Find where the given text appears and provide that cell's center as [x, y] coordinate. 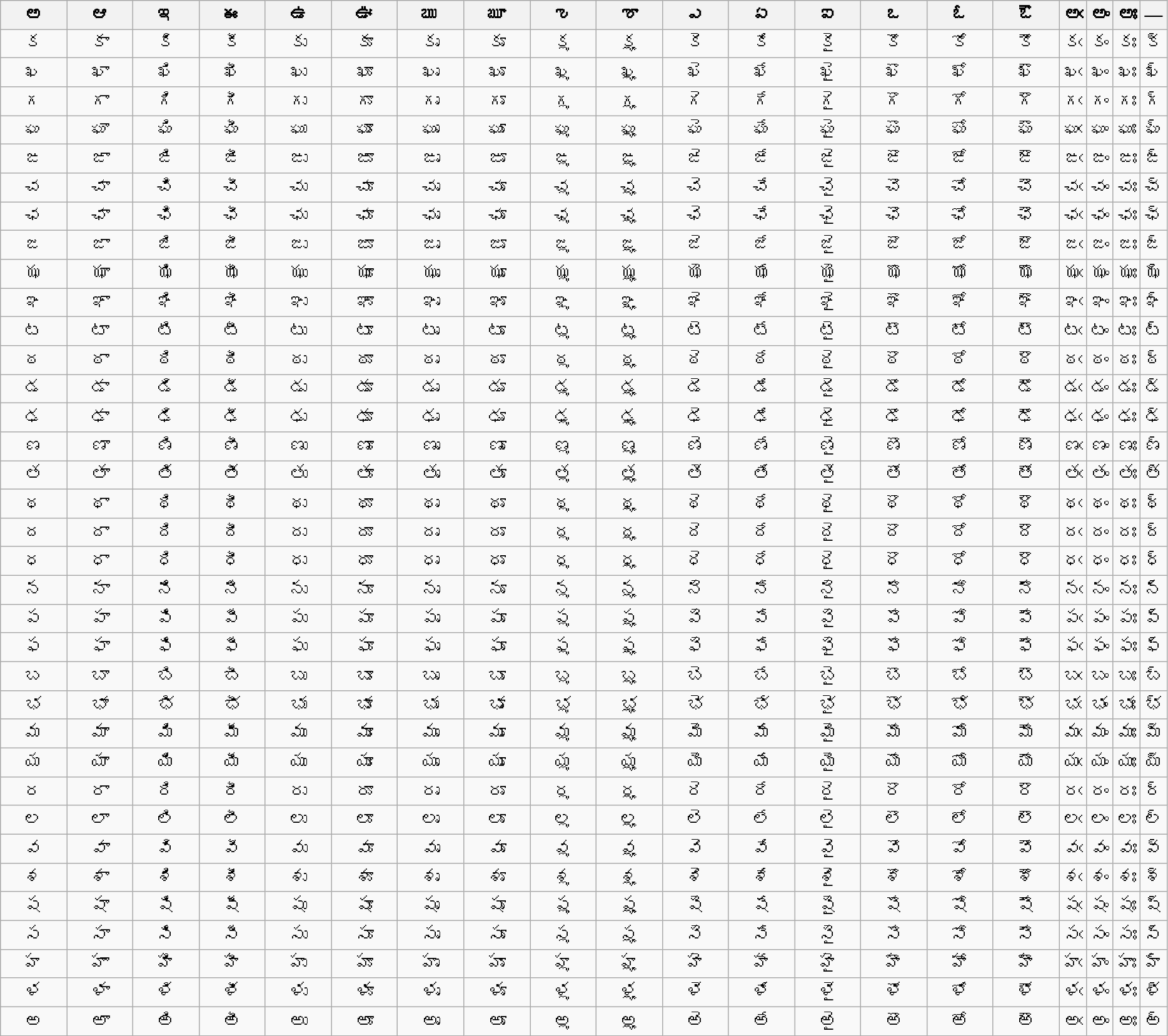
థౢ [563, 504]
ధౄ [497, 561]
చి [166, 188]
డు [298, 389]
లై [828, 820]
ణం [1099, 446]
హం [1099, 963]
కి [166, 44]
ఢౄ [497, 418]
ఱం [1099, 1021]
మె [695, 734]
ణ [34, 446]
మూ [365, 734]
ఈ [232, 15]
నఁ [1073, 590]
ఝా [100, 274]
ధా [100, 561]
బో [960, 676]
యౌ [1026, 763]
లఁ [1073, 820]
జూ [365, 245]
ఢీ [232, 418]
ధ్ [1153, 561]
ఙృ [431, 159]
ఱు [298, 1021]
ఛె [695, 216]
య్ [1153, 763]
తౄ [497, 475]
వై [828, 848]
ఱీ [232, 1021]
ఫె [695, 648]
భౢ [563, 705]
హౣ [629, 963]
గ్ [1153, 101]
ఛా [100, 216]
థౄ [497, 504]
నౄ [497, 590]
తో [960, 475]
ఙే [762, 159]
శం [1099, 877]
ఖి [166, 73]
భొ [894, 705]
బే [762, 676]
ఙు [298, 159]
హో [960, 963]
ఫ్ [1153, 648]
ఠొ [894, 360]
దౄ [497, 533]
ఫం [1099, 648]
ఫో [960, 648]
థొ [894, 504]
పం [1099, 619]
ఞీ [232, 303]
టౄ [497, 331]
డీ [232, 389]
ఛే [762, 216]
ఞె [695, 303]
షౢ [563, 906]
ఖః [1127, 73]
శ్ [1153, 877]
టి [166, 331]
వె [695, 848]
ఖౣ [629, 73]
భె [695, 705]
బౢ [563, 676]
ఠ [34, 360]
శౄ [497, 877]
హూ [365, 963]
భో [960, 705]
ఱ్ [1153, 1021]
వే [762, 848]
నొ [894, 590]
చా [100, 188]
భే [762, 705]
సి [166, 935]
ఙఁ [1073, 159]
భృ [431, 705]
జఁ [1073, 245]
హై [828, 963]
ఞ [34, 303]
టః [1127, 331]
పి [166, 619]
టా [100, 331]
చ [34, 188]
ఫొ [894, 648]
హ్ [1153, 963]
వ [34, 848]
ఫఁ [1073, 648]
అం [1099, 15]
ఫౌ [1026, 648]
ఆ [100, 15]
బు [298, 676]
మొ [894, 734]
ఢం [1099, 418]
గొ [894, 101]
షే [762, 906]
ఢః [1127, 418]
ణౌ [1026, 446]
బృ [431, 676]
ళా [100, 992]
ఛూ [365, 216]
మా [100, 734]
ధూ [365, 561]
డి [166, 389]
ఘే [762, 130]
ఝి [166, 274]
డూ [365, 389]
కఁ [1073, 44]
దై [828, 533]
టె [695, 331]
షె [695, 906]
ఘీ [232, 130]
షూ [365, 906]
మౣ [629, 734]
లో [960, 820]
ఌ [563, 15]
చై [828, 188]
ఝు [298, 274]
వూ [365, 848]
థూ [365, 504]
చః [1127, 188]
వొ [894, 848]
కా [100, 44]
టౢ [563, 331]
యె [695, 763]
లి [166, 820]
ఐ [828, 15]
వో [960, 848]
లౄ [497, 820]
ధై [828, 561]
ఝం [1099, 274]
ఱై [828, 1021]
గు [298, 101]
జి [166, 245]
బౌ [1026, 676]
జె [695, 245]
రొ [894, 792]
జౄ [497, 245]
ఠ్ [1153, 360]
ణొ [894, 446]
మ్ [1153, 734]
టో [960, 331]
డఁ [1073, 389]
ఙా [100, 159]
త [34, 475]
మ [34, 734]
ఙ్ [1153, 159]
రౣ [629, 792]
ఖ [34, 73]
ళె [695, 992]
ఛౌ [1026, 216]
ఢె [695, 418]
తై [828, 475]
ఠౢ [563, 360]
తీ [232, 475]
డౣ [629, 389]
బఁ [1073, 676]
మో [960, 734]
ఢు [298, 418]
డొ [894, 389]
నె [695, 590]
ఠౄ [497, 360]
మౄ [497, 734]
ఱా [100, 1021]
థ్ [1153, 504]
ఘో [960, 130]
ట [34, 331]
త్ [1153, 475]
తౣ [629, 475]
ళే [762, 992]
యౄ [497, 763]
హఁ [1073, 963]
లః [1127, 820]
ఱ [34, 1021]
ఙ [34, 159]
పే [762, 619]
ఘ [34, 130]
ణై [828, 446]
ధీ [232, 561]
చౣ [629, 188]
ఝై [828, 274]
ధి [166, 561]
ఝౄ [497, 274]
బౄ [497, 676]
ఘై [828, 130]
వు [298, 848]
ఙి [166, 159]
చౢ [563, 188]
ధు [298, 561]
ధే [762, 561]
ణృ [431, 446]
ధో [960, 561]
ఖౢ [563, 73]
తా [100, 475]
పో [960, 619]
ఱఁ [1073, 1021]
యా [100, 763]
భు [298, 705]
ఛౣ [629, 216]
నౢ [563, 590]
ఘః [1127, 130]
రు [298, 792]
ధ [34, 561]
ఞః [1127, 303]
శీ [232, 877]
జీ [232, 245]
నై [828, 590]
దౌ [1026, 533]
జౢ [563, 245]
ఙౢ [563, 159]
కౄ [497, 44]
ఘూ [365, 130]
వృ [431, 848]
షు [298, 906]
ళ [34, 992]
లృ [431, 820]
షౌ [1026, 906]
చ్ [1153, 188]
ఛౢ [563, 216]
షం [1099, 906]
ఝౣ [629, 274]
ఛీ [232, 216]
భా [100, 705]
దొ [894, 533]
తః [1127, 475]
గః [1127, 101]
ట్ [1153, 331]
సః [1127, 935]
గ [34, 101]
తి [166, 475]
దు [298, 533]
పః [1127, 619]
సొ [894, 935]
ఞఁ [1073, 303]
తొ [894, 475]
ఖే [762, 73]
ఓ [960, 15]
ళృ [431, 992]
లు [298, 820]
ర [34, 792]
టే [762, 331]
హౢ [563, 963]
ఝొ [894, 274]
భం [1099, 705]
రా [100, 792]
శొ [894, 877]
కః [1127, 44]
ణి [166, 446]
ణౄ [497, 446]
ఖై [828, 73]
ధొ [894, 561]
ఘె [695, 130]
రై [828, 792]
గౌ [1026, 101]
హా [100, 963]
ళ్ [1153, 992]
టం [1099, 331]
షో [960, 906]
సో [960, 935]
ఛః [1127, 216]
ఢ [34, 418]
మే [762, 734]
బై [828, 676]
ఘౄ [497, 130]
వౢ [563, 848]
శె [695, 877]
ఝౌ [1026, 274]
భి [166, 705]
ఞౌ [1026, 303]
థఁ [1073, 504]
ఠృ [431, 360]
మౌ [1026, 734]
దౢ [563, 533]
డౄ [497, 389]
నం [1099, 590]
షొ [894, 906]
ర్ [1153, 792]
స [34, 935]
హే [762, 963]
ధౌ [1026, 561]
కె [695, 44]
ఫ [34, 648]
కై [828, 44]
జై [828, 245]
తు [298, 475]
థం [1099, 504]
ఢొ [894, 418]
దఁ [1073, 533]
ఫు [298, 648]
యృ [431, 763]
తె [695, 475]
సీ [232, 935]
ళః [1127, 992]
కం [1099, 44]
ఞే [762, 303]
ఙౌ [1026, 159]
బె [695, 676]
ధె [695, 561]
ఘృ [431, 130]
దె [695, 533]
సౣ [629, 935]
ధః [1127, 561]
వౄ [497, 848]
బూ [365, 676]
భూ [365, 705]
వః [1127, 848]
ము [298, 734]
హౄ [497, 963]
ణూ [365, 446]
గి [166, 101]
ఛి [166, 216]
ఱః [1127, 1021]
ఢ్ [1153, 418]
బా [100, 676]
షః [1127, 906]
ఢి [166, 418]
ఛొ [894, 216]
రీ [232, 792]
జః [1127, 245]
ళౢ [563, 992]
ఖో [960, 73]
ఙౣ [629, 159]
భః [1127, 705]
గో [960, 101]
ళి [166, 992]
ఙో [960, 159]
వీ [232, 848]
ఒ [894, 15]
రౌ [1026, 792]
చం [1099, 188]
ధౣ [629, 561]
మః [1127, 734]
ఘం [1099, 130]
కో [960, 44]
భౄ [497, 705]
ఞై [828, 303]
ఖె [695, 73]
య [34, 763]
థై [828, 504]
ఝ [34, 274]
హృ [431, 963]
ఉ [298, 15]
చో [960, 188]
నః [1127, 590]
ఠం [1099, 360]
గీ [232, 101]
అః [1127, 15]
లీ [232, 820]
దం [1099, 533]
దీ [232, 533]
వౣ [629, 848]
ళు [298, 992]
ళం [1099, 992]
పౄ [497, 619]
ఢా [100, 418]
ఙౄ [497, 159]
పీ [232, 619]
ఠో [960, 360]
ఛ్ [1153, 216]
జే [762, 245]
రి [166, 792]
ణఁ [1073, 446]
శో [960, 877]
నృ [431, 590]
ఞౣ [629, 303]
లం [1099, 820]
ళై [828, 992]
ను [298, 590]
ణె [695, 446]
బం [1099, 676]
శౣ [629, 877]
ధం [1099, 561]
ఢౌ [1026, 418]
ని [166, 590]
ఛు [298, 216]
దా [100, 533]
సా [100, 935]
బౣ [629, 676]
ళో [960, 992]
సై [828, 935]
ఖ్ [1153, 73]
చే [762, 188]
సృ [431, 935]
ఘి [166, 130]
యో [960, 763]
లె [695, 820]
కౣ [629, 44]
డం [1099, 389]
ౡ [629, 15]
మీ [232, 734]
ఛృ [431, 216]
గౢ [563, 101]
సౌ [1026, 935]
లౌ [1026, 820]
రూ [365, 792]
పూ [365, 619]
కృ [431, 44]
జ [34, 245]
బ్ [1153, 676]
ఱౢ [563, 1021]
ఝో [960, 274]
పౢ [563, 619]
శౢ [563, 877]
భీ [232, 705]
నో [960, 590]
నీ [232, 590]
ద [34, 533]
శే [762, 877]
ఋ [431, 15]
దే [762, 533]
చొ [894, 188]
నా [100, 590]
ఛౄ [497, 216]
ఝఁ [1073, 274]
ళౄ [497, 992]
రృ [431, 792]
ణా [100, 446]
జం [1099, 245]
ళొ [894, 992]
షై [828, 906]
ణ్ [1153, 446]
గౣ [629, 101]
ఱౄ [497, 1021]
ఖృ [431, 73]
గం [1099, 101]
గా [100, 101]
ఱో [960, 1021]
గృ [431, 101]
డృ [431, 389]
ఢూ [365, 418]
గే [762, 101]
పై [828, 619]
టౌ [1026, 331]
మఁ [1073, 734]
థౌ [1026, 504]
గై [828, 101]
శు [298, 877]
దౣ [629, 533]
శై [828, 877]
ఠి [166, 360]
వం [1099, 848]
యి [166, 763]
థో [960, 504]
శృ [431, 877]
డా [100, 389]
ఔ [1026, 15]
ఘు [298, 130]
డై [828, 389]
మం [1099, 734]
షి [166, 906]
ఢౢ [563, 418]
థృ [431, 504]
ఘొ [894, 130]
హః [1127, 963]
శి [166, 877]
శా [100, 877]
బి [166, 676]
ణో [960, 446]
ఖీ [232, 73]
ఙీ [232, 159]
తౌ [1026, 475]
తూ [365, 475]
ళూ [365, 992]
సం [1099, 935]
నే [762, 590]
ఠఁ [1073, 360]
మౢ [563, 734]
లౢ [563, 820]
ప్ [1153, 619]
ఠూ [365, 360]
హి [166, 963]
మి [166, 734]
ఱొ [894, 1021]
ఫూ [365, 648]
థే [762, 504]
పె [695, 619]
ళౣ [629, 992]
ధౢ [563, 561]
తఁ [1073, 475]
మృ [431, 734]
టూ [365, 331]
నౣ [629, 590]
ఱౌ [1026, 1021]
రం [1099, 792]
డ [34, 389]
థి [166, 504]
ఢఁ [1073, 418]
ణే [762, 446]
షా [100, 906]
ఙః [1127, 159]
ఎ [695, 15]
డె [695, 389]
యః [1127, 763]
లూ [365, 820]
శఁ [1073, 877]
న్ [1153, 590]
సౄ [497, 935]
ఱౣ [629, 1021]
నౌ [1026, 590]
ణౣ [629, 446]
రె [695, 792]
భ్ [1153, 705]
థా [100, 504]
దః [1127, 533]
ఫా [100, 648]
ఝౢ [563, 274]
సఁ [1073, 935]
ఢే [762, 418]
ఞు [298, 303]
ఞృ [431, 303]
టు [298, 331]
సు [298, 935]
చౌ [1026, 188]
బీ [232, 676]
ఖౄ [497, 73]
డౢ [563, 389]
డ్ [1153, 389]
చె [695, 188]
ఝ్ [1153, 274]
ఘౌ [1026, 130]
కొ [894, 44]
స్ [1153, 935]
రఁ [1073, 792]
ద్ [1153, 533]
ఖా [100, 73]
ఞ్ [1153, 303]
డే [762, 389]
ణు [298, 446]
పఁ [1073, 619]
ఘా [100, 130]
ఠౌ [1026, 360]
పా [100, 619]
బ [34, 676]
జో [960, 245]
ఫీ [232, 648]
టొ [894, 331]
నూ [365, 590]
జొ [894, 245]
చు [298, 188]
ఖౌ [1026, 73]
ఝూ [365, 274]
రే [762, 792]
ఞూ [365, 303]
దృ [431, 533]
తం [1099, 475]
క [34, 44]
న [34, 590]
రో [960, 792]
ఙం [1099, 159]
మై [828, 734]
అ [34, 15]
శూ [365, 877]
ఘౢ [563, 130]
ఫృ [431, 648]
హౌ [1026, 963]
డౌ [1026, 389]
ఢై [828, 418]
ఫః [1127, 648]
పౌ [1026, 619]
థు [298, 504]
ఛ [34, 216]
ఞి [166, 303]
ల్ [1153, 820]
సే [762, 935]
ఙై [828, 159]
ఛఁ [1073, 216]
భఁ [1073, 705]
గౄ [497, 101]
ఏ [762, 15]
వా [100, 848]
ఫౣ [629, 648]
టృ [431, 331]
ఱి [166, 1021]
థౣ [629, 504]
బః [1127, 676]
ళీ [232, 992]
షౣ [629, 906]
ఱూ [365, 1021]
ళఁ [1073, 992]
ఙొ [894, 159]
భౣ [629, 705]
షీ [232, 906]
ఝే [762, 274]
టఁ [1073, 331]
యౣ [629, 763]
ఱృ [431, 1021]
వఁ [1073, 848]
చూ [365, 188]
సూ [365, 935]
ఖఁ [1073, 73]
భౌ [1026, 705]
ఖూ [365, 73]
కూ [365, 44]
యు [298, 763]
ఖం [1099, 73]
ఫి [166, 648]
దో [960, 533]
కౌ [1026, 44]
టై [828, 331]
డో [960, 389]
యే [762, 763]
ఠీ [232, 360]
ళౌ [1026, 992]
కు [298, 44]
లౣ [629, 820]
ఠే [762, 360]
యీ [232, 763]
గె [695, 101]
వి [166, 848]
జ్ [1153, 245]
పృ [431, 619]
ది [166, 533]
ఞౢ [563, 303]
థ [34, 504]
ఖు [298, 73]
యూ [365, 763]
ఠై [828, 360]
ఝీ [232, 274]
ప [34, 619]
ౠ [497, 15]
యఁ [1073, 763]
ఛో [960, 216]
పౣ [629, 619]
ఘఁ [1073, 130]
హు [298, 963]
గఁ [1073, 101]
హ [34, 963]
థః [1127, 504]
ఇ [166, 15]
ల [34, 820]
రౢ [563, 792]
శ [34, 877]
శౌ [1026, 877]
ఢౣ [629, 418]
జృ [431, 245]
ఞో [960, 303]
సె [695, 935]
ఫే [762, 648]
ష [34, 906]
భై [828, 705]
ఘౣ [629, 130]
ణౢ [563, 446]
చృ [431, 188]
చౄ [497, 188]
తే [762, 475]
దూ [365, 533]
ఝృ [431, 274]
టీ [232, 331]
ఠౣ [629, 360]
ఞౄ [497, 303]
ఠు [298, 360]
జౌ [1026, 245]
ఝె [695, 274]
షఁ [1073, 906]
యై [828, 763]
ఘ్ [1153, 130]
ఞా [100, 303]
ష్ [1153, 906]
ఫౄ [497, 648]
కౢ [563, 44]
కే [762, 44]
ధృ [431, 561]
ణః [1127, 446]
ఛై [828, 216]
యం [1099, 763]
ఙె [695, 159]
ఱె [695, 1021]
వ్ [1153, 848]
ఠః [1127, 360]
హీ [232, 963]
ధఁ [1073, 561]
— [1153, 15]
హొ [894, 963]
టౣ [629, 331]
యొ [894, 763]
హె [695, 963]
ఠె [695, 360]
ఫౢ [563, 648]
భ [34, 705]
జౣ [629, 245]
గూ [365, 101]
ఢో [960, 418]
తృ [431, 475]
ఞొ [894, 303]
తౢ [563, 475]
ఝః [1127, 274]
లే [762, 820]
డః [1127, 389]
షృ [431, 906]
వౌ [1026, 848]
ఙూ [365, 159]
ఞం [1099, 303]
అఁ [1073, 15]
రౄ [497, 792]
ఢృ [431, 418]
పొ [894, 619]
ఱే [762, 1021]
ఖొ [894, 73]
జా [100, 245]
క్ [1153, 44]
శః [1127, 877]
జు [298, 245]
బొ [894, 676]
చీ [232, 188]
థీ [232, 504]
చఁ [1073, 188]
ఠా [100, 360]
థె [695, 504]
రః [1127, 792]
ఫై [828, 648]
కీ [232, 44]
సౢ [563, 935]
ఊ [365, 15]
లొ [894, 820]
ఛం [1099, 216]
పు [298, 619]
షౄ [497, 906]
ణీ [232, 446]
లా [100, 820]
యౢ [563, 763]
